Search for the cell housing the specified text and yield its [X, Y] center coordinate. 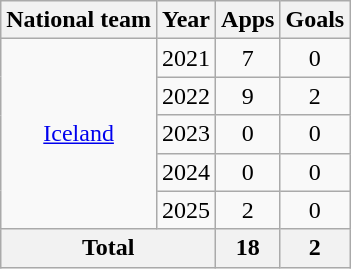
National team [79, 20]
7 [248, 58]
Iceland [79, 134]
2022 [186, 96]
2024 [186, 172]
2021 [186, 58]
2023 [186, 134]
9 [248, 96]
18 [248, 248]
Goals [315, 20]
Apps [248, 20]
Year [186, 20]
2025 [186, 210]
Total [108, 248]
